Find where the given text appears and provide that cell's center as [X, Y] coordinate. 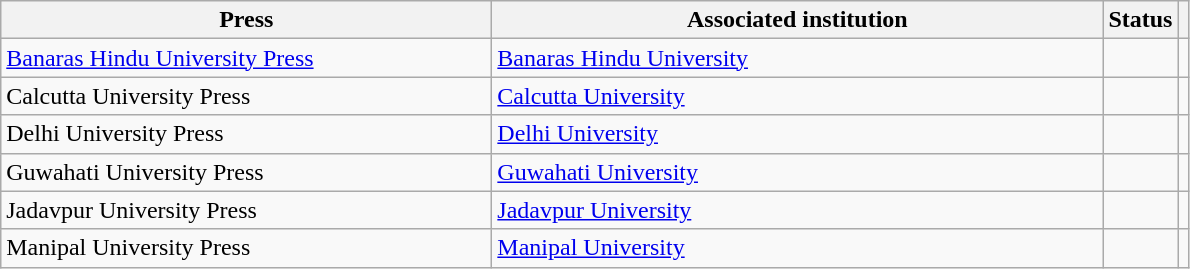
Delhi University Press [246, 134]
Status [1140, 20]
Associated institution [798, 20]
Manipal University Press [246, 248]
Calcutta University [798, 96]
Guwahati University Press [246, 172]
Banaras Hindu University Press [246, 58]
Banaras Hindu University [798, 58]
Calcutta University Press [246, 96]
Press [246, 20]
Jadavpur University [798, 210]
Delhi University [798, 134]
Jadavpur University Press [246, 210]
Guwahati University [798, 172]
Manipal University [798, 248]
